Extract the (X, Y) coordinate from the center of the cell holding the provided text.  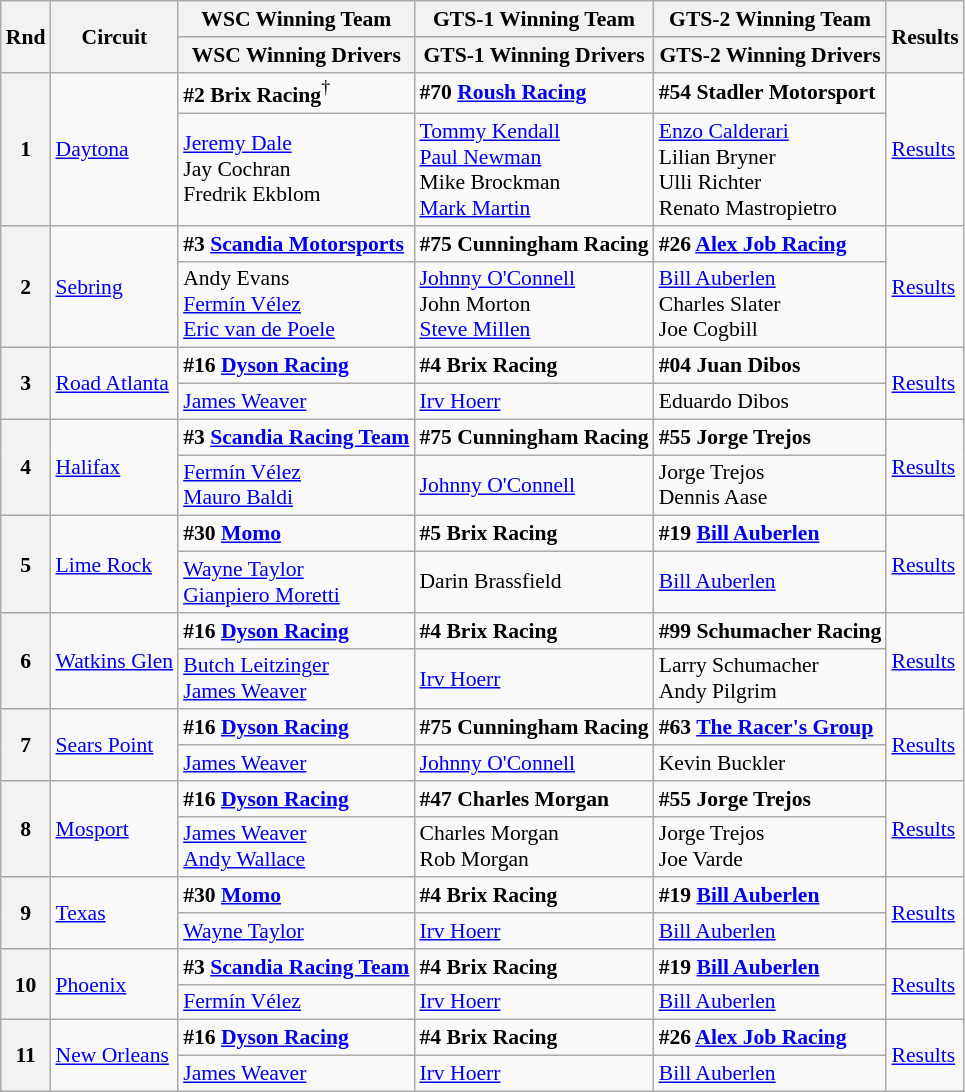
Mosport (114, 830)
Circuit (114, 36)
Kevin Buckler (770, 763)
New Orleans (114, 1056)
3 (26, 384)
4 (26, 468)
Wayne Taylor (296, 931)
Wayne Taylor Gianpiero Moretti (296, 582)
Jorge Trejos Joe Varde (770, 846)
6 (26, 662)
#5 Brix Racing (534, 534)
Halifax (114, 468)
Andy Evans Fermín Vélez Eric van de Poele (296, 304)
Lime Rock (114, 564)
9 (26, 914)
7 (26, 746)
#70 Roush Racing (534, 92)
2 (26, 287)
Charles Morgan Rob Morgan (534, 846)
#3 Scandia Motorsports (296, 244)
WSC Winning Drivers (296, 55)
James Weaver Andy Wallace (296, 846)
Darin Brassfield (534, 582)
WSC Winning Team (296, 19)
#47 Charles Morgan (534, 799)
1 (26, 148)
Rnd (26, 36)
Phoenix (114, 984)
GTS-2 Winning Team (770, 19)
#99 Schumacher Racing (770, 631)
#54 Stadler Motorsport (770, 92)
5 (26, 564)
11 (26, 1056)
Jeremy Dale Jay Cochran Fredrik Ekblom (296, 170)
Tommy Kendall Paul Newman Mike Brockman Mark Martin (534, 170)
10 (26, 984)
Fermín Vélez Mauro Baldi (296, 486)
Bill Auberlen Charles Slater Joe Cogbill (770, 304)
#63 The Racer's Group (770, 728)
8 (26, 830)
Fermín Vélez (296, 1002)
Eduardo Dibos (770, 402)
Enzo Calderari Lilian Bryner Ulli Richter Renato Mastropietro (770, 170)
GTS-1 Winning Drivers (534, 55)
Jorge Trejos Dennis Aase (770, 486)
Watkins Glen (114, 662)
GTS-1 Winning Team (534, 19)
Sears Point (114, 746)
GTS-2 Winning Drivers (770, 55)
Road Atlanta (114, 384)
Texas (114, 914)
Sebring (114, 287)
Johnny O'Connell John Morton Steve Millen (534, 304)
Larry Schumacher Andy Pilgrim (770, 678)
#04 Juan Dibos (770, 366)
Butch Leitzinger James Weaver (296, 678)
Daytona (114, 148)
#2 Brix Racing† (296, 92)
